Pinpoint the cell where the given text exists, returning its (x, y) midpoint coordinate. 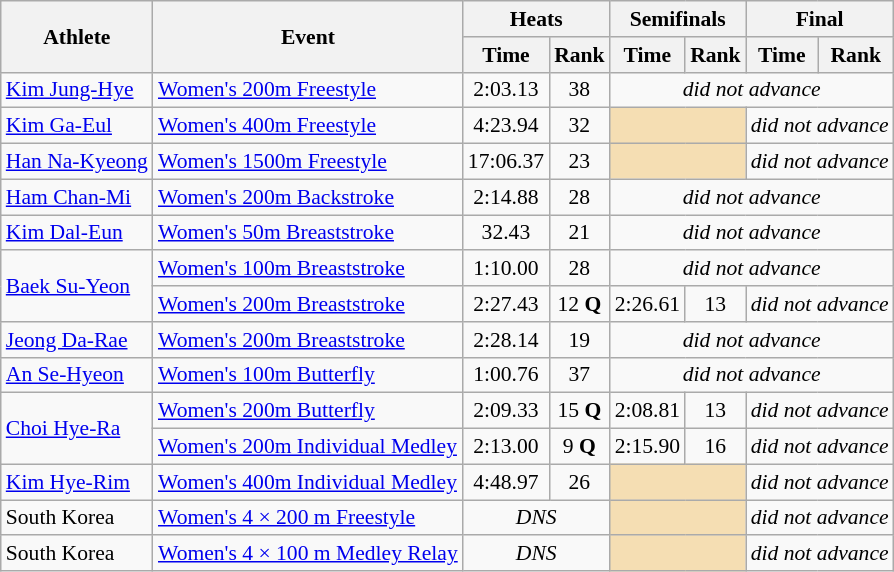
2:09.33 (506, 411)
Heats (536, 19)
Kim Ga-Eul (77, 126)
Han Na-Kyeong (77, 162)
21 (580, 233)
12 Q (580, 304)
Baek Su-Yeon (77, 286)
Women's 50m Breaststroke (308, 233)
Women's 100m Butterfly (308, 375)
Athlete (77, 36)
16 (716, 447)
4:48.97 (506, 482)
Women's 4 × 100 m Medley Relay (308, 554)
Event (308, 36)
32.43 (506, 233)
Final (820, 19)
38 (580, 90)
Jeong Da-Rae (77, 340)
15 Q (580, 411)
An Se-Hyeon (77, 375)
Women's 200m Backstroke (308, 197)
19 (580, 340)
17:06.37 (506, 162)
2:08.81 (648, 411)
2:28.14 (506, 340)
9 Q (580, 447)
23 (580, 162)
32 (580, 126)
2:15.90 (648, 447)
4:23.94 (506, 126)
2:03.13 (506, 90)
2:13.00 (506, 447)
26 (580, 482)
2:14.88 (506, 197)
Women's 4 × 200 m Freestyle (308, 518)
Women's 1500m Freestyle (308, 162)
Women's 400m Freestyle (308, 126)
37 (580, 375)
Women's 200m Freestyle (308, 90)
Ham Chan-Mi (77, 197)
Semifinals (678, 19)
Kim Jung-Hye (77, 90)
Choi Hye-Ra (77, 428)
Women's 200m Individual Medley (308, 447)
2:26.61 (648, 304)
Women's 100m Breaststroke (308, 269)
1:00.76 (506, 375)
Kim Dal-Eun (77, 233)
2:27.43 (506, 304)
1:10.00 (506, 269)
Women's 400m Individual Medley (308, 482)
Women's 200m Butterfly (308, 411)
Kim Hye-Rim (77, 482)
